Search for the cell housing the specified text and yield its (X, Y) center coordinate. 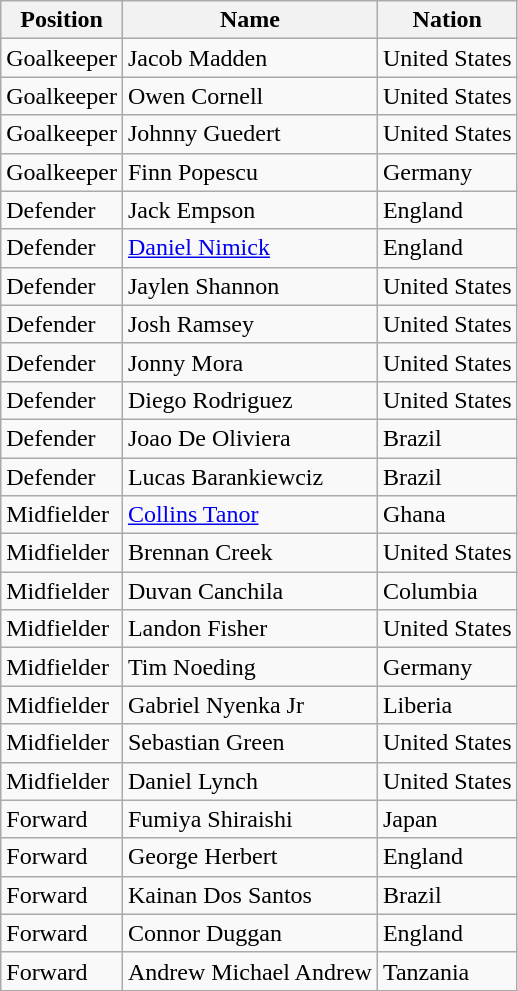
Gabriel Nyenka Jr (250, 705)
Jaylen Shannon (250, 286)
George Herbert (250, 857)
Ghana (447, 515)
Diego Rodriguez (250, 400)
Johnny Guedert (250, 134)
Jacob Madden (250, 58)
Columbia (447, 591)
Fumiya Shiraishi (250, 819)
Lucas Barankiewciz (250, 477)
Connor Duggan (250, 933)
Position (62, 20)
Josh Ramsey (250, 324)
Tanzania (447, 971)
Collins Tanor (250, 515)
Duvan Canchila (250, 591)
Daniel Nimick (250, 248)
Owen Cornell (250, 96)
Kainan Dos Santos (250, 895)
Landon Fisher (250, 629)
Finn Popescu (250, 172)
Sebastian Green (250, 743)
Japan (447, 819)
Name (250, 20)
Jonny Mora (250, 362)
Brennan Creek (250, 553)
Daniel Lynch (250, 781)
Jack Empson (250, 210)
Nation (447, 20)
Joao De Oliviera (250, 438)
Tim Noeding (250, 667)
Andrew Michael Andrew (250, 971)
Liberia (447, 705)
